Locate the cell with the specified text and output its [X, Y] center coordinate. 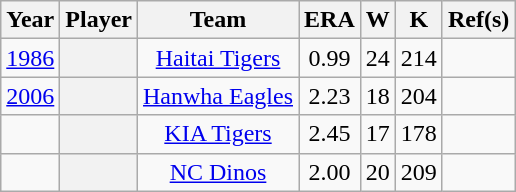
Haitai Tigers [218, 58]
2.00 [330, 172]
W [378, 20]
2.45 [330, 134]
18 [378, 96]
17 [378, 134]
K [418, 20]
NC Dinos [218, 172]
1986 [30, 58]
24 [378, 58]
Player [99, 20]
KIA Tigers [218, 134]
ERA [330, 20]
20 [378, 172]
209 [418, 172]
Ref(s) [478, 20]
2006 [30, 96]
178 [418, 134]
Hanwha Eagles [218, 96]
2.23 [330, 96]
0.99 [330, 58]
Team [218, 20]
Year [30, 20]
204 [418, 96]
214 [418, 58]
